Detect which cell encompasses the target text, then output its [x, y] center coordinate. 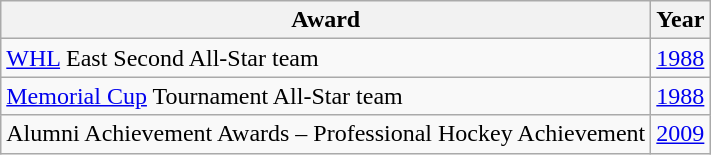
Year [680, 20]
WHL East Second All-Star team [326, 58]
Alumni Achievement Awards – Professional Hockey Achievement [326, 134]
Award [326, 20]
Memorial Cup Tournament All-Star team [326, 96]
2009 [680, 134]
